Scan for the cell matching the given text and deliver its [x, y] coordinate at center. 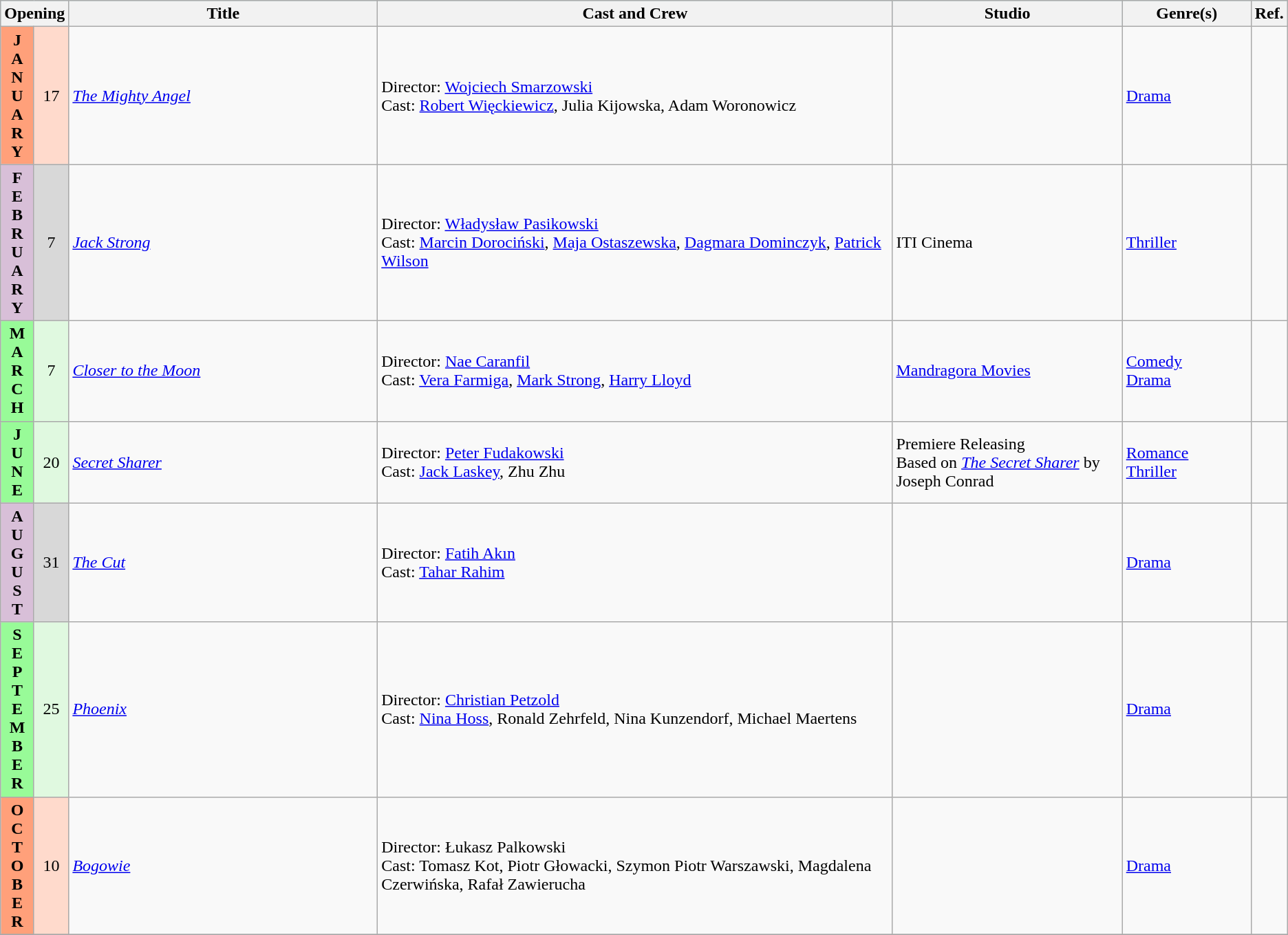
JUNE [18, 462]
Romance Thriller [1186, 462]
Title [223, 14]
10 [51, 866]
Phoenix [223, 709]
Studio [1007, 14]
Director: Christian Petzold Cast: Nina Hoss, Ronald Zehrfeld, Nina Kunzendorf, Michael Maertens [635, 709]
Mandragora Movies [1007, 371]
Director: Nae Caranfil Cast: Vera Farmiga, Mark Strong, Harry Lloyd [635, 371]
AUGUST [18, 563]
Director: Łukasz Palkowski Cast: Tomasz Kot, Piotr Głowacki, Szymon Piotr Warszawski, Magdalena Czerwińska, Rafał Zawierucha [635, 866]
Jack Strong [223, 242]
Thriller [1186, 242]
Director: Peter Fudakowski Cast: Jack Laskey, Zhu Zhu [635, 462]
Genre(s) [1186, 14]
JANUARY [18, 96]
Director: Wojciech Smarzowski Cast: Robert Więckiewicz, Julia Kijowska, Adam Woronowicz [635, 96]
The Cut [223, 563]
20 [51, 462]
Comedy Drama [1186, 371]
Secret Sharer [223, 462]
The Mighty Angel [223, 96]
FEBRUARY [18, 242]
Ref. [1269, 14]
17 [51, 96]
Bogowie [223, 866]
SEPTEMBER [18, 709]
Director: Fatih Akın Cast: Tahar Rahim [635, 563]
Opening [34, 14]
31 [51, 563]
Cast and Crew [635, 14]
ITI Cinema [1007, 242]
OCTOBER [18, 866]
Premiere Releasing Based on The Secret Sharer by Joseph Conrad [1007, 462]
Director: Władysław Pasikowski Cast: Marcin Dorociński, Maja Ostaszewska, Dagmara Dominczyk, Patrick Wilson [635, 242]
25 [51, 709]
MARCH [18, 371]
Closer to the Moon [223, 371]
